Determine the [X, Y] coordinate at the center of the cell enclosing the given text.  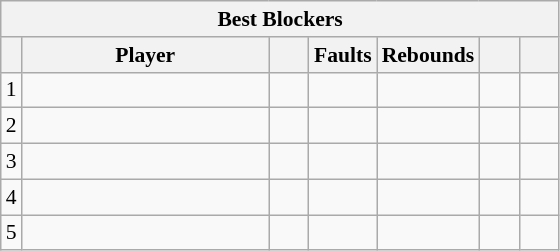
5 [12, 233]
Best Blockers [280, 19]
Faults [343, 55]
2 [12, 126]
Rebounds [428, 55]
1 [12, 90]
4 [12, 197]
Player [146, 55]
3 [12, 162]
